Scan for the cell matching the given text and deliver its [X, Y] coordinate at center. 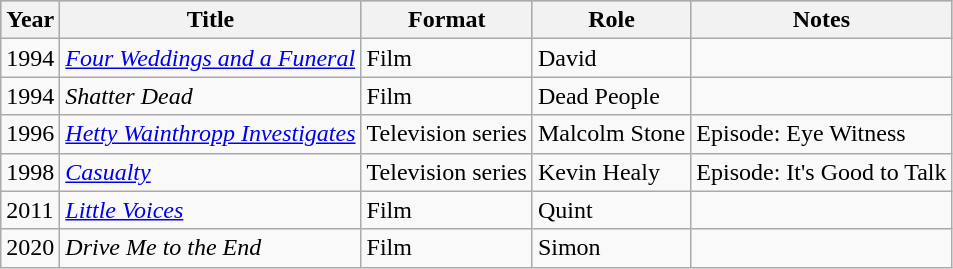
David [611, 58]
Quint [611, 210]
Four Weddings and a Funeral [210, 58]
Shatter Dead [210, 96]
Year [30, 20]
Drive Me to the End [210, 248]
Episode: It's Good to Talk [822, 172]
Kevin Healy [611, 172]
Little Voices [210, 210]
Format [446, 20]
2011 [30, 210]
Simon [611, 248]
Title [210, 20]
Casualty [210, 172]
2020 [30, 248]
1996 [30, 134]
Dead People [611, 96]
Notes [822, 20]
Hetty Wainthropp Investigates [210, 134]
Episode: Eye Witness [822, 134]
1998 [30, 172]
Malcolm Stone [611, 134]
Role [611, 20]
